Extract the (X, Y) coordinate from the center of the cell holding the provided text.  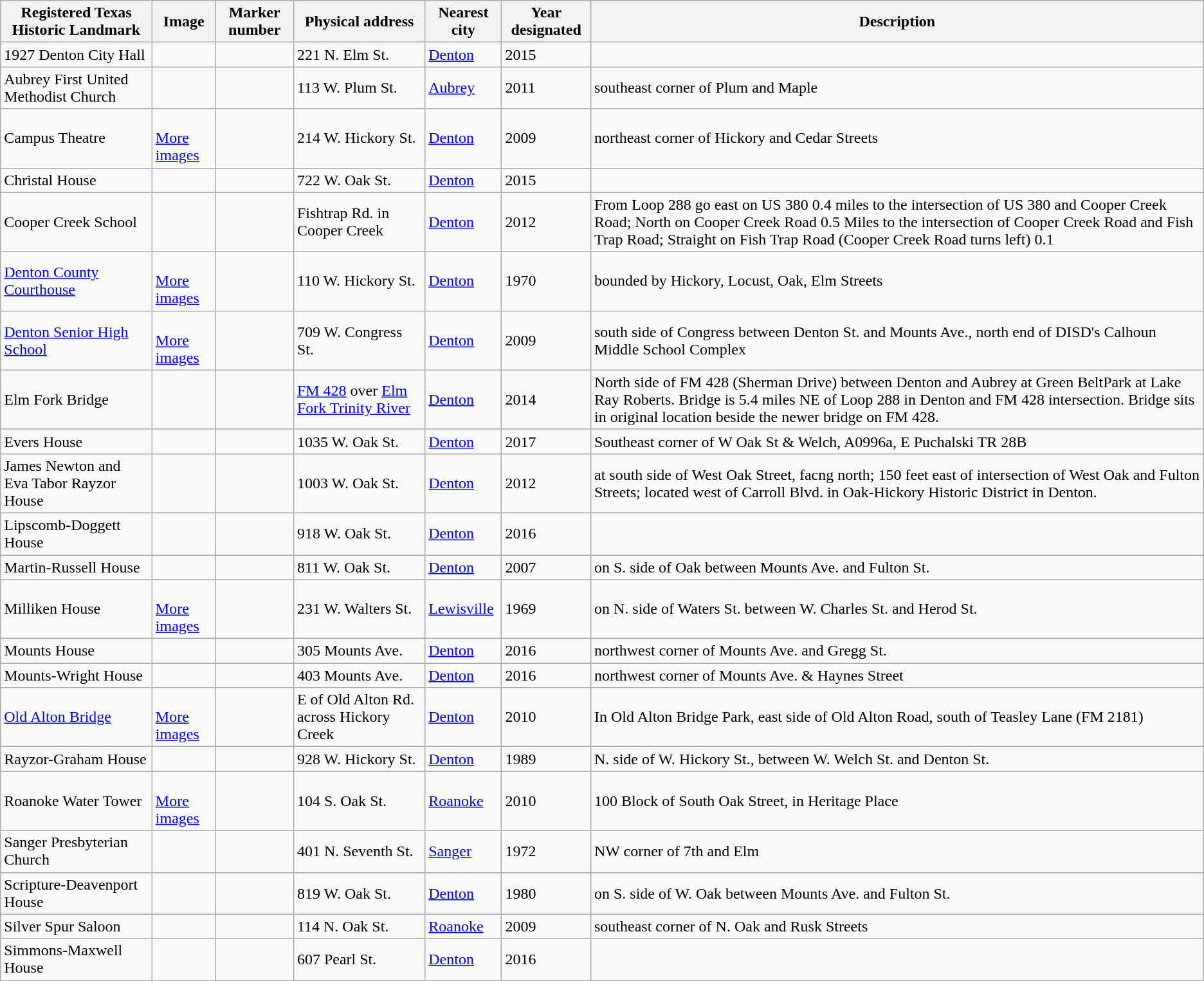
Old Alton Bridge (77, 717)
Aubrey (463, 87)
Denton Senior High School (77, 340)
918 W. Oak St. (359, 534)
1969 (547, 609)
NW corner of 7th and Elm (897, 852)
Sanger (463, 852)
Description (897, 22)
1972 (547, 852)
Physical address (359, 22)
Lipscomb-Doggett House (77, 534)
northwest corner of Mounts Ave. and Gregg St. (897, 651)
110 W. Hickory St. (359, 281)
Fishtrap Rd. in Cooper Creek (359, 222)
Year designated (547, 22)
Marker number (255, 22)
Southeast corner of W Oak St & Welch, A0996a, E Puchalski TR 28B (897, 441)
1035 W. Oak St. (359, 441)
on S. side of W. Oak between Mounts Ave. and Fulton St. (897, 893)
N. side of W. Hickory St., between W. Welch St. and Denton St. (897, 759)
on N. side of Waters St. between W. Charles St. and Herod St. (897, 609)
southeast corner of Plum and Maple (897, 87)
1003 W. Oak St. (359, 483)
928 W. Hickory St. (359, 759)
2017 (547, 441)
104 S. Oak St. (359, 801)
Milliken House (77, 609)
Aubrey First United Methodist Church (77, 87)
Roanoke Water Tower (77, 801)
bounded by Hickory, Locust, Oak, Elm Streets (897, 281)
403 Mounts Ave. (359, 675)
709 W. Congress St. (359, 340)
Martin-Russell House (77, 567)
northwest corner of Mounts Ave. & Haynes Street (897, 675)
2007 (547, 567)
1927 Denton City Hall (77, 55)
Christal House (77, 180)
Image (184, 22)
401 N. Seventh St. (359, 852)
Mounts House (77, 651)
2011 (547, 87)
Mounts-Wright House (77, 675)
Registered Texas Historic Landmark (77, 22)
722 W. Oak St. (359, 180)
819 W. Oak St. (359, 893)
Lewisville (463, 609)
FM 428 over Elm Fork Trinity River (359, 399)
south side of Congress between Denton St. and Mounts Ave., north end of DISD's Calhoun Middle School Complex (897, 340)
E of Old Alton Rd. across Hickory Creek (359, 717)
Sanger Presbyterian Church (77, 852)
811 W. Oak St. (359, 567)
114 N. Oak St. (359, 926)
Campus Theatre (77, 138)
In Old Alton Bridge Park, east side of Old Alton Road, south of Teasley Lane (FM 2181) (897, 717)
Denton County Courthouse (77, 281)
305 Mounts Ave. (359, 651)
Nearest city (463, 22)
607 Pearl St. (359, 960)
Cooper Creek School (77, 222)
231 W. Walters St. (359, 609)
Elm Fork Bridge (77, 399)
southeast corner of N. Oak and Rusk Streets (897, 926)
2014 (547, 399)
100 Block of South Oak Street, in Heritage Place (897, 801)
James Newton and Eva Tabor Rayzor House (77, 483)
113 W. Plum St. (359, 87)
1980 (547, 893)
214 W. Hickory St. (359, 138)
1970 (547, 281)
Scripture-Deavenport House (77, 893)
Rayzor-Graham House (77, 759)
221 N. Elm St. (359, 55)
Evers House (77, 441)
1989 (547, 759)
Simmons-Maxwell House (77, 960)
Silver Spur Saloon (77, 926)
on S. side of Oak between Mounts Ave. and Fulton St. (897, 567)
northeast corner of Hickory and Cedar Streets (897, 138)
